For the text-containing cell, return its midpoint in (x, y) coordinate format. 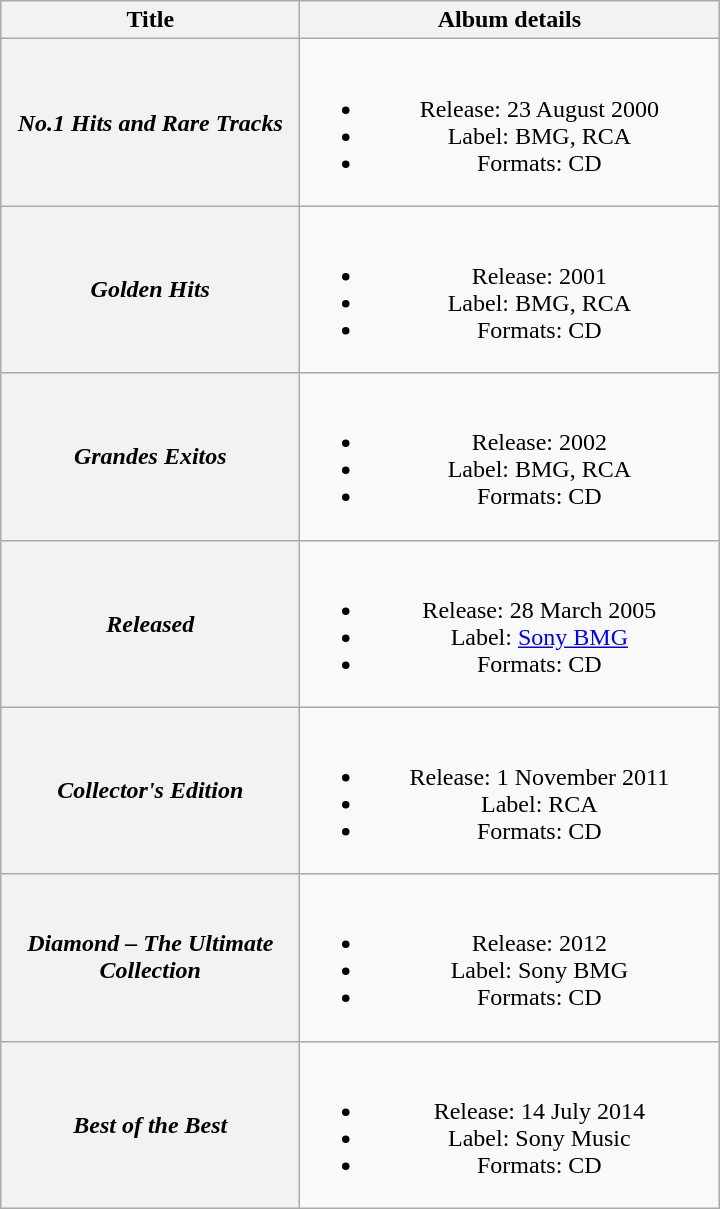
Released (150, 624)
Release: 1 November 2011Label: RCAFormats: CD (510, 790)
Collector's Edition (150, 790)
Release: 2012 Label: Sony BMGFormats: CD (510, 958)
Album details (510, 20)
Title (150, 20)
Diamond – The Ultimate Collection (150, 958)
Golden Hits (150, 290)
Best of the Best (150, 1124)
Release: 28 March 2005 Label: Sony BMGFormats: CD (510, 624)
Grandes Exitos (150, 456)
Release: 14 July 2014 Label: Sony MusicFormats: CD (510, 1124)
Release: 2002 Label: BMG, RCAFormats: CD (510, 456)
No.1 Hits and Rare Tracks (150, 122)
Release: 23 August 2000 Label: BMG, RCAFormats: CD (510, 122)
Release: 2001 Label: BMG, RCAFormats: CD (510, 290)
